Detect which cell encompasses the target text, then output its (x, y) center coordinate. 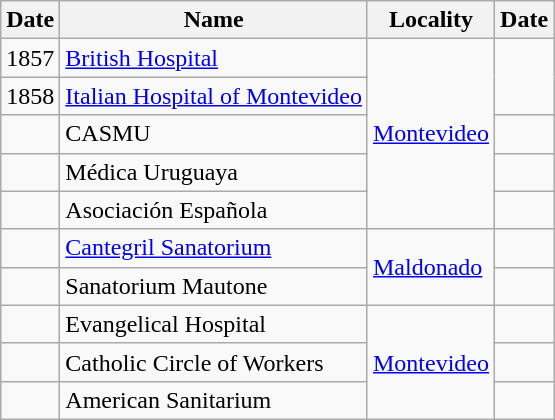
1858 (30, 96)
Italian Hospital of Montevideo (214, 96)
Locality (430, 20)
Catholic Circle of Workers (214, 362)
Asociación Española (214, 210)
Maldonado (430, 267)
Evangelical Hospital (214, 324)
British Hospital (214, 58)
Name (214, 20)
Médica Uruguaya (214, 172)
CASMU (214, 134)
Cantegril Sanatorium (214, 248)
1857 (30, 58)
American Sanitarium (214, 400)
Sanatorium Mautone (214, 286)
